Provide the [X, Y] coordinate of the cell's center where the given text is located.  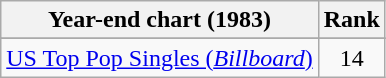
Rank [352, 20]
US Top Pop Singles (Billboard) [160, 58]
Year-end chart (1983) [160, 20]
14 [352, 58]
